Return [X, Y] of the center of cell containing provided text 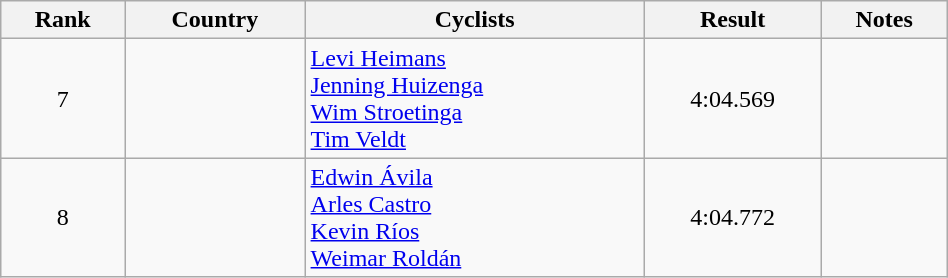
Rank [63, 20]
Cyclists [474, 20]
Edwin ÁvilaArles CastroKevin RíosWeimar Roldán [474, 218]
4:04.772 [732, 218]
7 [63, 98]
Notes [884, 20]
Country [215, 20]
4:04.569 [732, 98]
Levi HeimansJenning HuizengaWim StroetingaTim Veldt [474, 98]
Result [732, 20]
8 [63, 218]
